Capture the cell that displays the provided text and extract its (x, y) central coordinate. 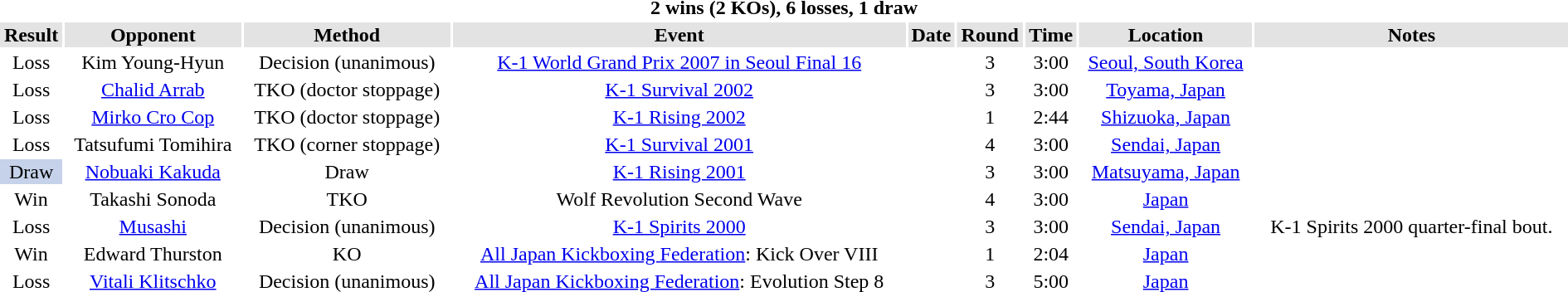
Notes (1412, 35)
K-1 Spirits 2000 (679, 226)
TKO (347, 199)
K-1 Spirits 2000 quarter-final bout. (1412, 226)
K-1 Rising 2001 (679, 172)
K-1 Rising 2002 (679, 117)
Round (991, 35)
Shizuoka, Japan (1165, 117)
Opponent (153, 35)
Kim Young-Hyun (153, 62)
Method (347, 35)
Wolf Revolution Second Wave (679, 199)
Musashi (153, 226)
Toyama, Japan (1165, 90)
Chalid Arrab (153, 90)
Nobuaki Kakuda (153, 172)
K-1 World Grand Prix 2007 in Seoul Final 16 (679, 62)
All Japan Kickboxing Federation: Kick Over VIII (679, 254)
Tatsufumi Tomihira (153, 144)
KO (347, 254)
2:04 (1050, 254)
Edward Thurston (153, 254)
Matsuyama, Japan (1165, 172)
Mirko Cro Cop (153, 117)
Seoul, South Korea (1165, 62)
Result (32, 35)
Takashi Sonoda (153, 199)
TKO (corner stoppage) (347, 144)
Event (679, 35)
Date (931, 35)
K-1 Survival 2001 (679, 144)
Time (1050, 35)
2:44 (1050, 117)
K-1 Survival 2002 (679, 90)
Location (1165, 35)
